Output the (X, Y) coordinate of the center of the cell containing the given text.  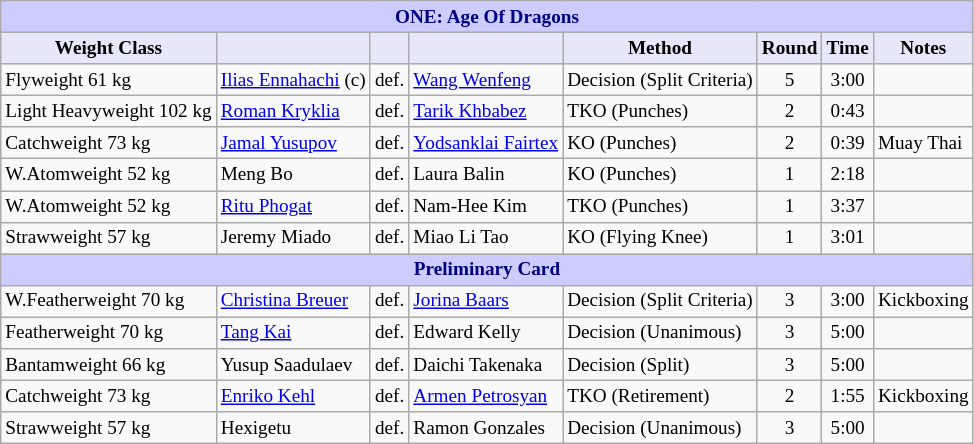
Roman Kryklia (293, 111)
Bantamweight 66 kg (108, 365)
Hexigetu (293, 428)
TKO (Retirement) (660, 396)
Notes (923, 48)
Preliminary Card (487, 270)
Edward Kelly (486, 333)
1:55 (848, 396)
Jorina Baars (486, 301)
Method (660, 48)
0:39 (848, 143)
Decision (Split) (660, 365)
0:43 (848, 111)
Tarik Khbabez (486, 111)
Round (790, 48)
Time (848, 48)
Daichi Takenaka (486, 365)
Wang Wenfeng (486, 80)
KO (Flying Knee) (660, 238)
Light Heavyweight 102 kg (108, 111)
Ilias Ennahachi (c) (293, 80)
Muay Thai (923, 143)
W.Featherweight 70 kg (108, 301)
Christina Breuer (293, 301)
2:18 (848, 175)
Ramon Gonzales (486, 428)
Ritu Phogat (293, 206)
3:01 (848, 238)
Nam-Hee Kim (486, 206)
Yodsanklai Fairtex (486, 143)
Featherweight 70 kg (108, 333)
5 (790, 80)
Meng Bo (293, 175)
3:37 (848, 206)
Jeremy Miado (293, 238)
Weight Class (108, 48)
Jamal Yusupov (293, 143)
Flyweight 61 kg (108, 80)
Miao Li Tao (486, 238)
Enriko Kehl (293, 396)
Yusup Saadulaev (293, 365)
Laura Balin (486, 175)
Tang Kai (293, 333)
ONE: Age Of Dragons (487, 17)
Armen Petrosyan (486, 396)
